Pinpoint the cell where the given text exists, returning its [x, y] midpoint coordinate. 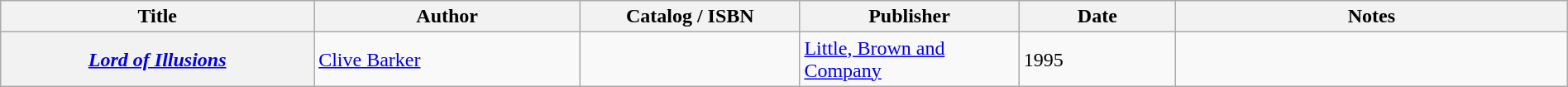
Catalog / ISBN [690, 17]
Author [447, 17]
Little, Brown and Company [910, 60]
Title [157, 17]
Lord of Illusions [157, 60]
Date [1097, 17]
1995 [1097, 60]
Notes [1372, 17]
Clive Barker [447, 60]
Publisher [910, 17]
